For the text-containing cell, return its midpoint in (x, y) coordinate format. 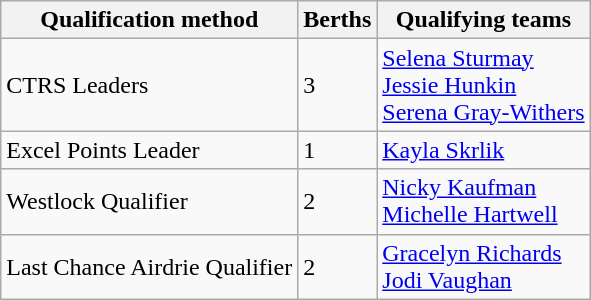
Selena Sturmay Jessie Hunkin Serena Gray-Withers (484, 85)
CTRS Leaders (150, 85)
Qualification method (150, 20)
1 (338, 150)
Qualifying teams (484, 20)
Berths (338, 20)
Last Chance Airdrie Qualifier (150, 266)
Westlock Qualifier (150, 202)
Gracelyn Richards Jodi Vaughan (484, 266)
Nicky Kaufman Michelle Hartwell (484, 202)
Excel Points Leader (150, 150)
3 (338, 85)
Kayla Skrlik (484, 150)
